Find where the given text appears and provide that cell's center as (X, Y) coordinate. 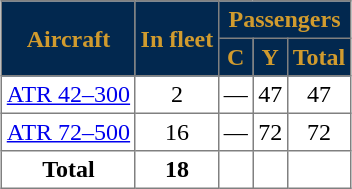
Aircraft (69, 38)
In fleet (176, 38)
18 (176, 170)
16 (176, 132)
Y (270, 57)
C (236, 57)
2 (176, 95)
ATR 42–300 (69, 95)
ATR 72–500 (69, 132)
Passengers (285, 20)
